Pinpoint the cell where the given text exists, returning its (x, y) midpoint coordinate. 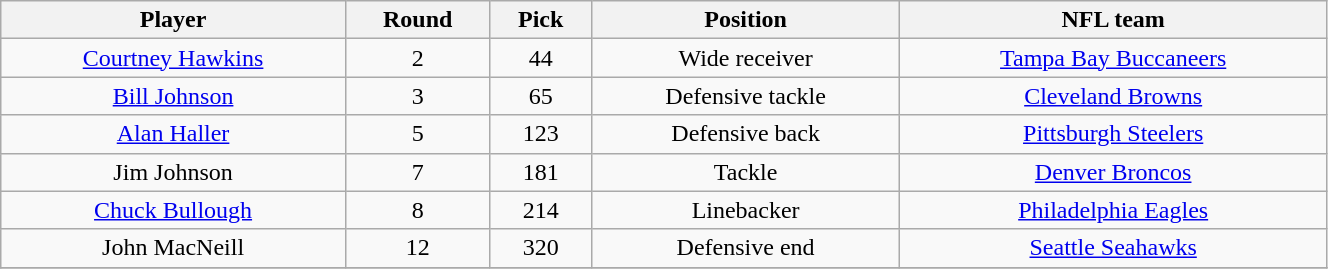
Chuck Bullough (174, 210)
12 (418, 248)
Tampa Bay Buccaneers (1114, 58)
Jim Johnson (174, 172)
Pick (540, 20)
2 (418, 58)
NFL team (1114, 20)
Seattle Seahawks (1114, 248)
5 (418, 134)
Alan Haller (174, 134)
Cleveland Browns (1114, 96)
181 (540, 172)
Courtney Hawkins (174, 58)
7 (418, 172)
44 (540, 58)
320 (540, 248)
Philadelphia Eagles (1114, 210)
Position (746, 20)
Tackle (746, 172)
214 (540, 210)
Pittsburgh Steelers (1114, 134)
8 (418, 210)
Defensive end (746, 248)
Denver Broncos (1114, 172)
Round (418, 20)
123 (540, 134)
Player (174, 20)
Bill Johnson (174, 96)
Defensive tackle (746, 96)
Wide receiver (746, 58)
3 (418, 96)
65 (540, 96)
Defensive back (746, 134)
Linebacker (746, 210)
John MacNeill (174, 248)
